Pinpoint the cell where the given text exists, returning its [x, y] midpoint coordinate. 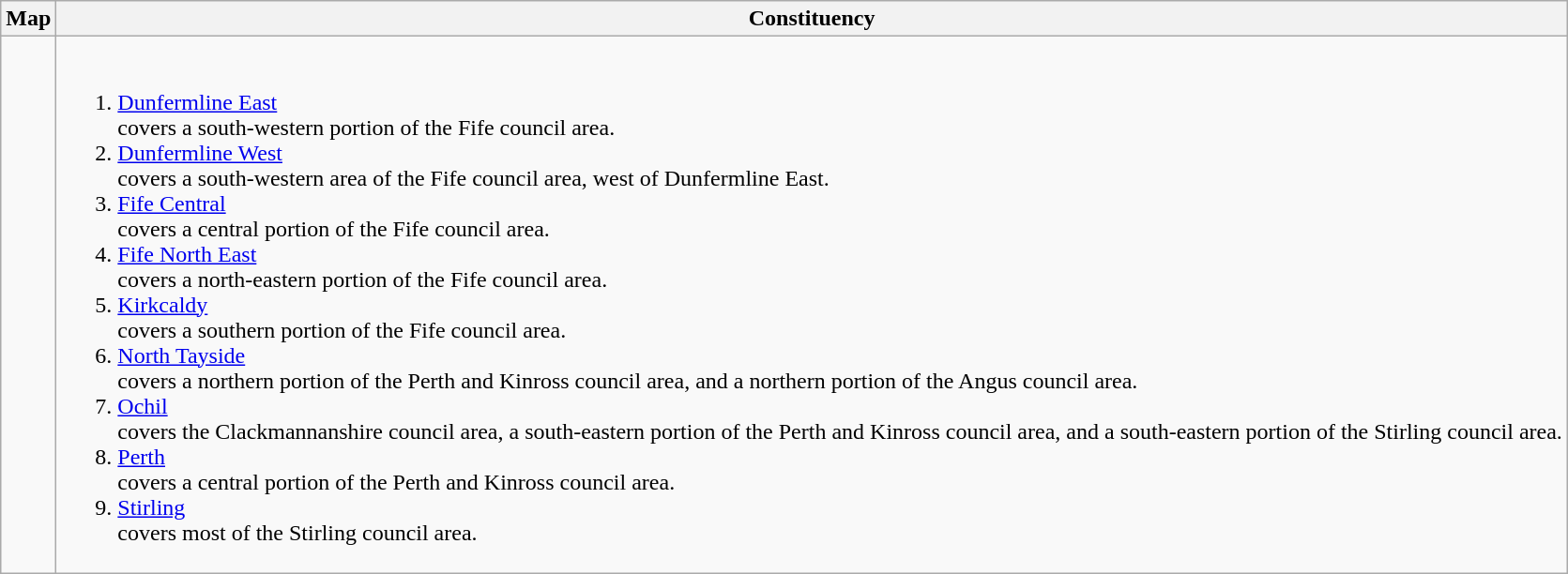
Constituency [813, 19]
Map [28, 19]
